Capture the cell that displays the provided text and extract its [X, Y] central coordinate. 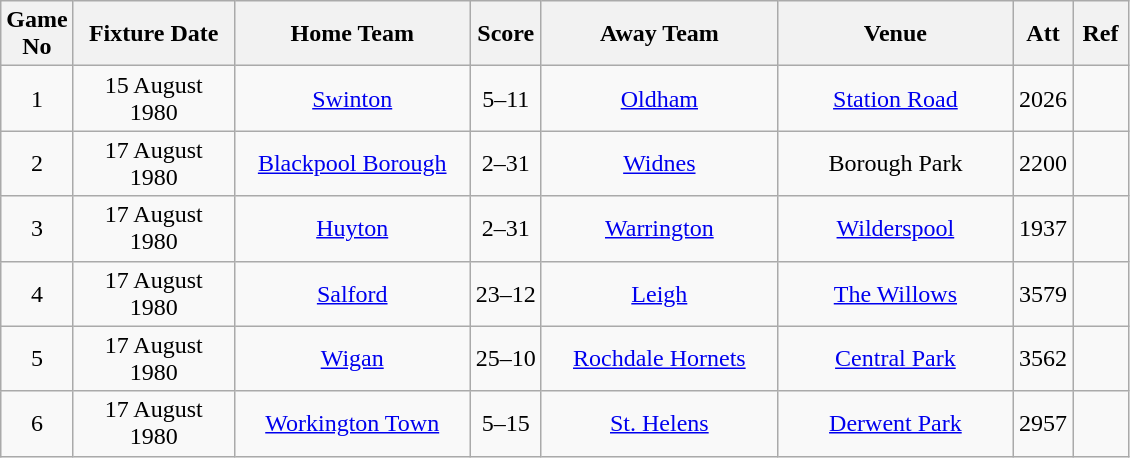
Blackpool Borough [352, 164]
3579 [1042, 294]
Warrington [659, 228]
St. Helens [659, 424]
Station Road [895, 98]
The Willows [895, 294]
Huyton [352, 228]
Workington Town [352, 424]
Central Park [895, 358]
Salford [352, 294]
5–11 [506, 98]
5 [37, 358]
Borough Park [895, 164]
Leigh [659, 294]
4 [37, 294]
Venue [895, 34]
1 [37, 98]
2957 [1042, 424]
Wilderspool [895, 228]
25–10 [506, 358]
3562 [1042, 358]
Home Team [352, 34]
Wigan [352, 358]
2026 [1042, 98]
Rochdale Hornets [659, 358]
6 [37, 424]
5–15 [506, 424]
Att [1042, 34]
Swinton [352, 98]
Widnes [659, 164]
3 [37, 228]
15 August 1980 [154, 98]
23–12 [506, 294]
Oldham [659, 98]
Score [506, 34]
Ref [1100, 34]
Game No [37, 34]
1937 [1042, 228]
2 [37, 164]
Fixture Date [154, 34]
Away Team [659, 34]
2200 [1042, 164]
Derwent Park [895, 424]
